Determine the (x, y) coordinate at the center of the cell enclosing the given text.  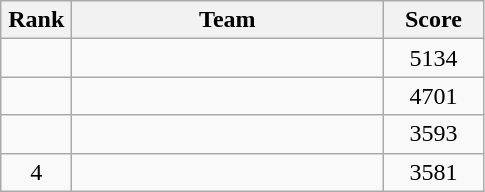
5134 (434, 58)
3593 (434, 134)
Rank (36, 20)
4 (36, 172)
3581 (434, 172)
Team (228, 20)
4701 (434, 96)
Score (434, 20)
